Search for the cell housing the specified text and yield its (x, y) center coordinate. 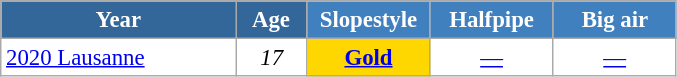
Slopestyle (368, 20)
Big air (614, 20)
17 (272, 58)
Year (119, 20)
2020 Lausanne (119, 58)
Halfpipe (492, 20)
Gold (368, 58)
Age (272, 20)
